Pinpoint the cell where the given text exists, returning its (X, Y) midpoint coordinate. 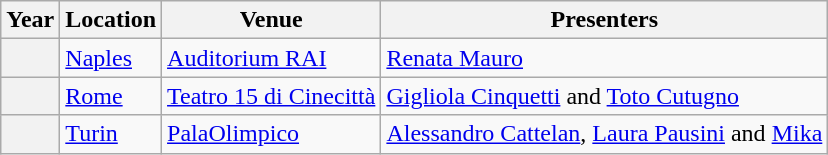
Venue (272, 20)
Naples (111, 58)
Presenters (604, 20)
Rome (111, 96)
Year (30, 20)
Alessandro Cattelan, Laura Pausini and Mika (604, 134)
Turin (111, 134)
Gigliola Cinquetti and Toto Cutugno (604, 96)
Auditorium RAI (272, 58)
Renata Mauro (604, 58)
PalaOlimpico (272, 134)
Location (111, 20)
Teatro 15 di Cinecittà (272, 96)
